For the text-containing cell, return its midpoint in [x, y] coordinate format. 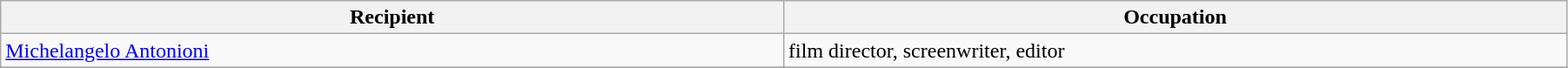
Michelangelo Antonioni [392, 51]
film director, screenwriter, editor [1176, 51]
Recipient [392, 17]
Occupation [1176, 17]
